Find where the given text appears and provide that cell's center as [X, Y] coordinate. 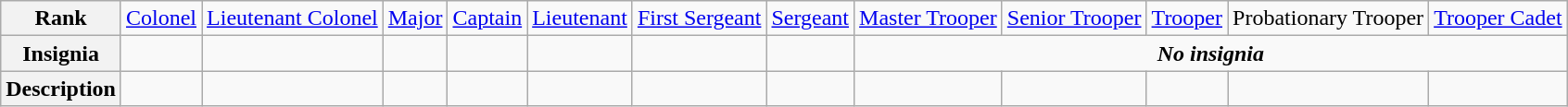
Description [61, 89]
Lieutenant Colonel [293, 18]
First Sergeant [699, 18]
Colonel [161, 18]
Sergeant [810, 18]
Trooper [1187, 18]
Rank [61, 18]
No insignia [1211, 53]
Senior Trooper [1074, 18]
Master Trooper [929, 18]
Major [415, 18]
Probationary Trooper [1329, 18]
Lieutenant [580, 18]
Insignia [61, 53]
Trooper Cadet [1498, 18]
Captain [487, 18]
